Find where the given text appears and provide that cell's center as [x, y] coordinate. 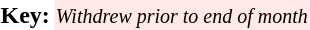
Withdrew prior to end of month [182, 15]
